Provide the (X, Y) coordinate of the cell's center where the given text is located.  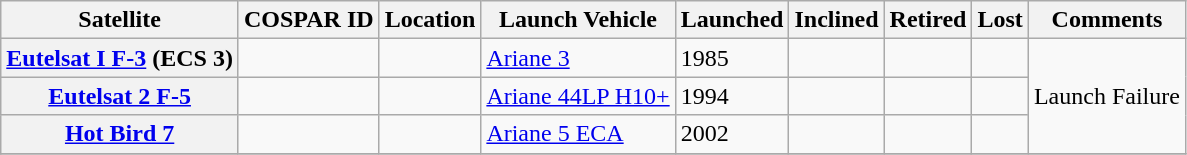
COSPAR ID (308, 20)
Launched (732, 20)
Location (430, 20)
Ariane 3 (578, 58)
Satellite (120, 20)
Launch Vehicle (578, 20)
Ariane 44LP H10+ (578, 96)
Retired (928, 20)
1985 (732, 58)
Comments (1106, 20)
Inclined (836, 20)
Ariane 5 ECA (578, 134)
Eutelsat 2 F-5 (120, 96)
Eutelsat I F-3 (ECS 3) (120, 58)
2002 (732, 134)
Hot Bird 7 (120, 134)
1994 (732, 96)
Lost (1000, 20)
Launch Failure (1106, 96)
